From the cell containing the given text, extract its center point as [X, Y] coordinate. 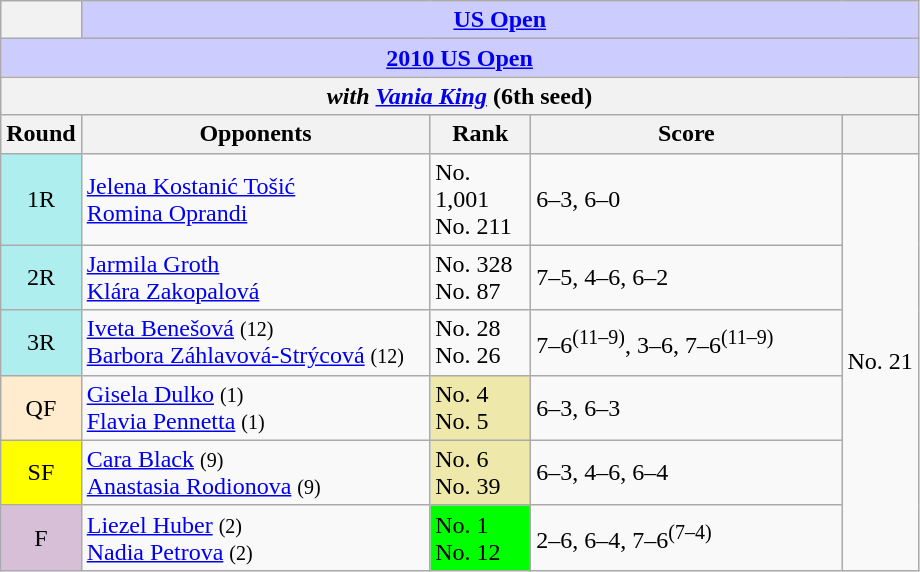
Jelena Kostanić Tošić Romina Oprandi [256, 199]
2010 US Open [460, 58]
Liezel Huber (2) Nadia Petrova (2) [256, 538]
1R [41, 199]
Jarmila Groth Klára Zakopalová [256, 278]
2–6, 6–4, 7–6(7–4) [686, 538]
Gisela Dulko (1) Flavia Pennetta (1) [256, 408]
No. 6No. 39 [480, 472]
US Open [500, 20]
Round [41, 134]
3R [41, 342]
6–3, 4–6, 6–4 [686, 472]
Rank [480, 134]
Iveta Benešová (12) Barbora Záhlavová-Strýcová (12) [256, 342]
No. 1,001No. 211 [480, 199]
Opponents [256, 134]
No. 28No. 26 [480, 342]
7–6(11–9), 3–6, 7–6(11–9) [686, 342]
6–3, 6–3 [686, 408]
2R [41, 278]
F [41, 538]
with Vania King (6th seed) [460, 96]
No. 328No. 87 [480, 278]
No. 1No. 12 [480, 538]
6–3, 6–0 [686, 199]
No. 21 [880, 362]
QF [41, 408]
No. 4No. 5 [480, 408]
7–5, 4–6, 6–2 [686, 278]
Cara Black (9) Anastasia Rodionova (9) [256, 472]
Score [686, 134]
SF [41, 472]
